Provide the [X, Y] coordinate of the cell's center where the given text is located.  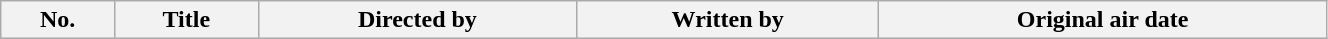
No. [58, 20]
Original air date [1103, 20]
Title [186, 20]
Directed by [417, 20]
Written by [728, 20]
